Return [X, Y] of the center of cell containing provided text 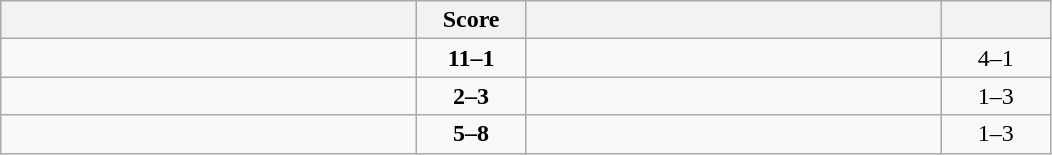
4–1 [996, 58]
5–8 [472, 134]
2–3 [472, 96]
11–1 [472, 58]
Score [472, 20]
